Capture the cell that displays the provided text and extract its (X, Y) central coordinate. 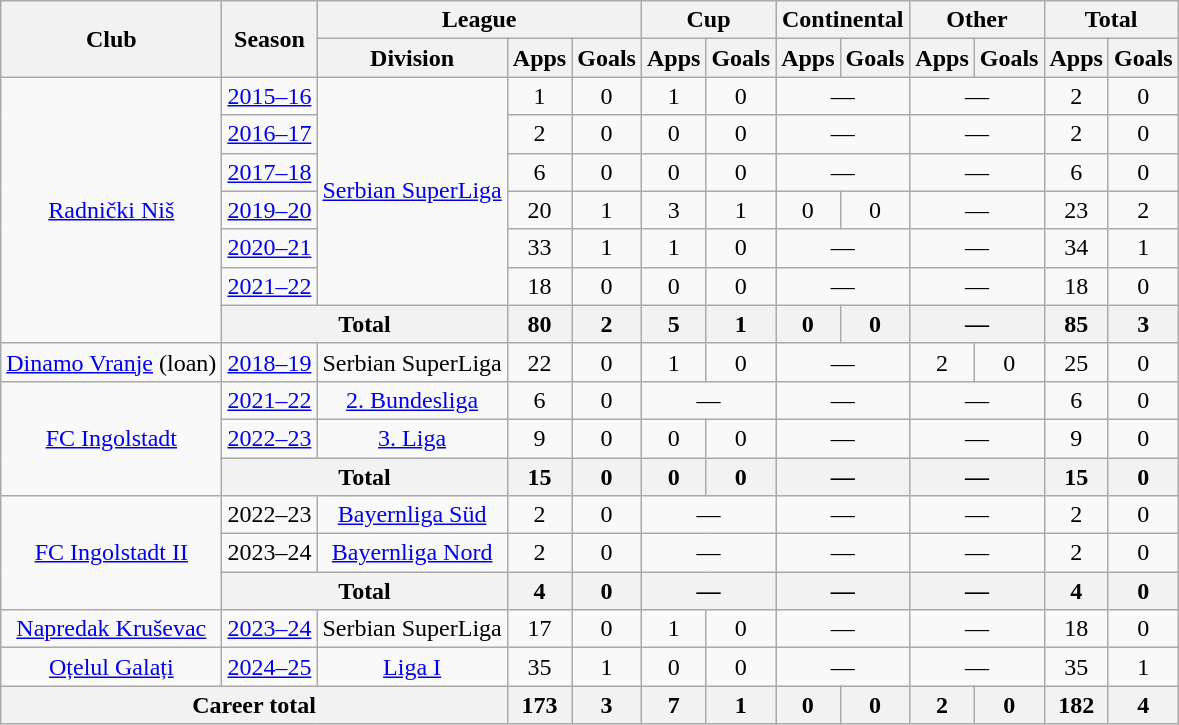
2015–16 (270, 96)
2017–18 (270, 172)
Division (412, 58)
33 (539, 248)
22 (539, 362)
5 (673, 324)
Season (270, 39)
Bayernliga Süd (412, 515)
Continental (843, 20)
173 (539, 705)
25 (1076, 362)
2024–25 (270, 667)
League (480, 20)
Cup (708, 20)
Other (977, 20)
34 (1076, 248)
FC Ingolstadt (112, 438)
Dinamo Vranje (loan) (112, 362)
Radnički Niš (112, 210)
Club (112, 39)
182 (1076, 705)
2020–21 (270, 248)
2. Bundesliga (412, 400)
Bayernliga Nord (412, 553)
Liga I (412, 667)
3. Liga (412, 438)
17 (539, 629)
20 (539, 210)
2019–20 (270, 210)
7 (673, 705)
23 (1076, 210)
Napredak Kruševac (112, 629)
2018–19 (270, 362)
Career total (254, 705)
85 (1076, 324)
80 (539, 324)
2016–17 (270, 134)
Oțelul Galați (112, 667)
FC Ingolstadt II (112, 553)
